Return [x, y] of the center of cell containing provided text 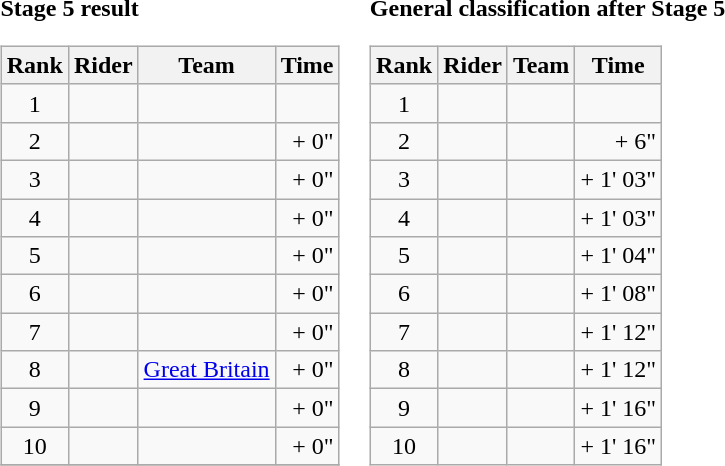
+ 6" [618, 141]
+ 1' 08" [618, 294]
+ 1' 04" [618, 256]
Great Britain [206, 370]
